Locate the cell with the specified text and output its [x, y] center coordinate. 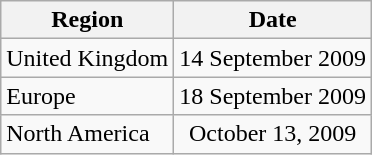
14 September 2009 [273, 58]
18 September 2009 [273, 96]
October 13, 2009 [273, 134]
Date [273, 20]
United Kingdom [88, 58]
Region [88, 20]
North America [88, 134]
Europe [88, 96]
